Pinpoint the cell where the given text exists, returning its [X, Y] midpoint coordinate. 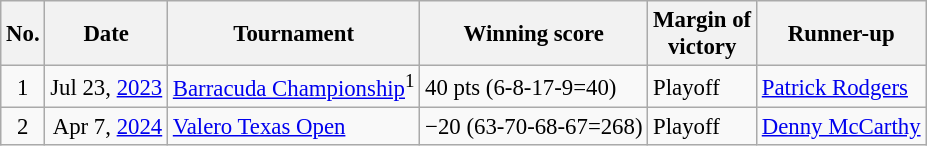
Runner-up [840, 34]
Barracuda Championship1 [294, 87]
2 [23, 127]
Margin ofvictory [702, 34]
Jul 23, 2023 [106, 87]
Date [106, 34]
−20 (63-70-68-67=268) [534, 127]
Valero Texas Open [294, 127]
Apr 7, 2024 [106, 127]
Denny McCarthy [840, 127]
1 [23, 87]
40 pts (6-8-17-9=40) [534, 87]
No. [23, 34]
Patrick Rodgers [840, 87]
Winning score [534, 34]
Tournament [294, 34]
